Identify which cell holds the provided text, then report its (x, y) central coordinate. 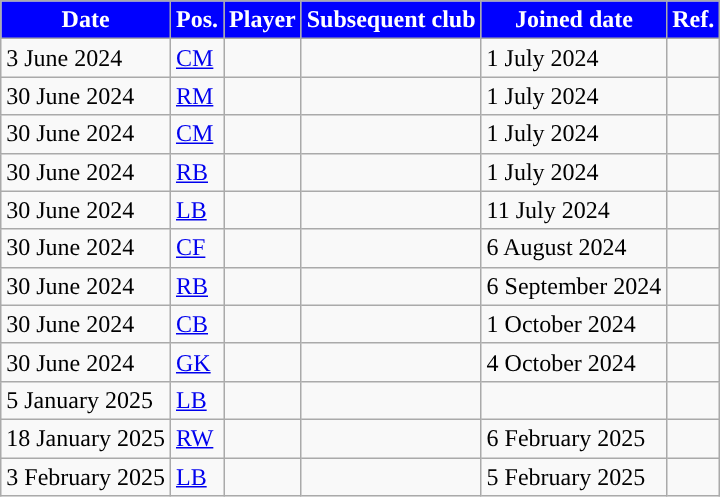
3 June 2024 (86, 58)
18 January 2025 (86, 438)
4 October 2024 (574, 362)
RM (196, 96)
CF (196, 248)
5 January 2025 (86, 400)
RW (196, 438)
5 February 2025 (574, 477)
11 July 2024 (574, 210)
3 February 2025 (86, 477)
Pos. (196, 20)
CB (196, 324)
1 October 2024 (574, 324)
GK (196, 362)
6 August 2024 (574, 248)
Subsequent club (391, 20)
6 February 2025 (574, 438)
Date (86, 20)
Ref. (694, 20)
Player (263, 20)
Joined date (574, 20)
6 September 2024 (574, 286)
